Find where the given text appears and provide that cell's center as [x, y] coordinate. 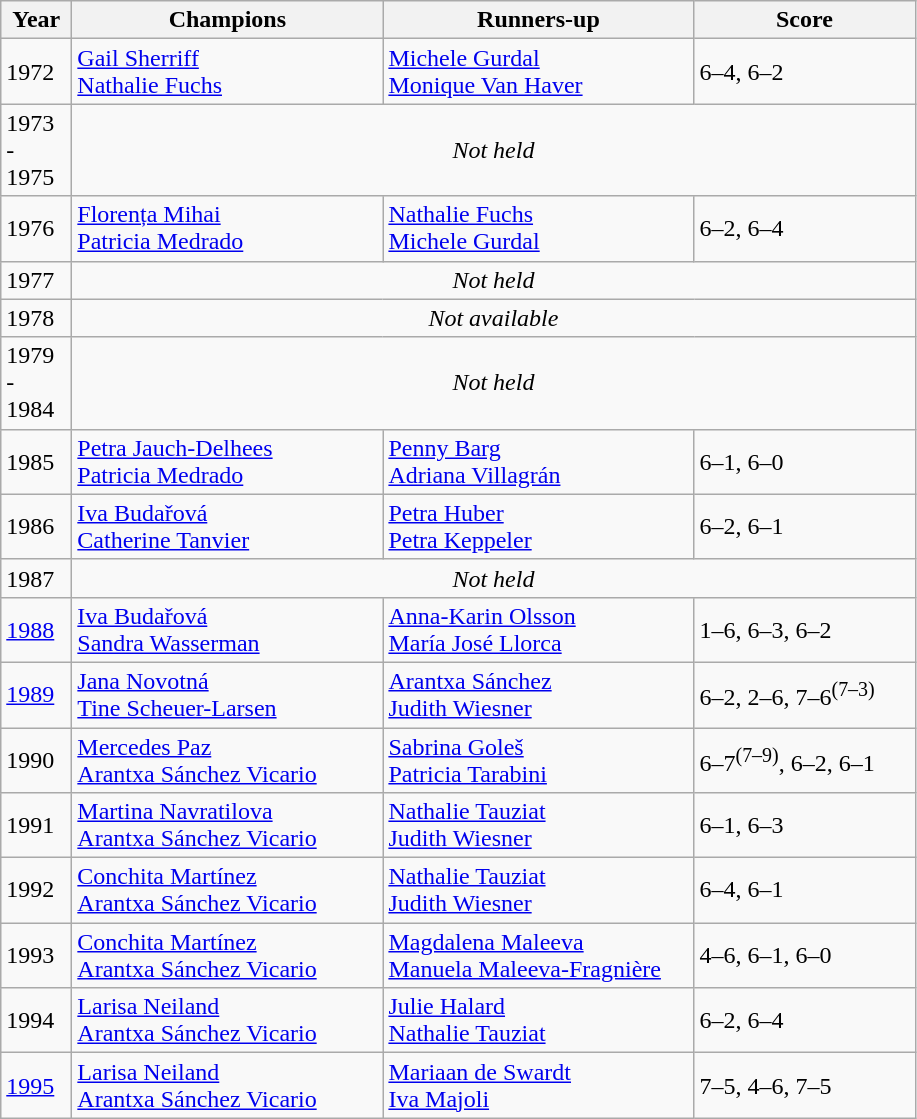
Mariaan de Swardt Iva Majoli [538, 1086]
1990 [36, 760]
Martina Navratilova Arantxa Sánchez Vicario [228, 826]
Julie Halard Nathalie Tauziat [538, 1020]
Jana Novotná Tine Scheuer-Larsen [228, 694]
Petra Jauch-Delhees Patricia Medrado [228, 462]
Penny Barg Adriana Villagrán [538, 462]
7–5, 4–6, 7–5 [804, 1086]
Mercedes Paz Arantxa Sánchez Vicario [228, 760]
Iva Budařová Sandra Wasserman [228, 630]
Champions [228, 20]
4–6, 6–1, 6–0 [804, 956]
1978 [36, 318]
6–7(7–9), 6–2, 6–1 [804, 760]
Michele Gurdal Monique Van Haver [538, 72]
6–4, 6–1 [804, 890]
1992 [36, 890]
1994 [36, 1020]
Year [36, 20]
Not available [494, 318]
1995 [36, 1086]
Nathalie Fuchs Michele Gurdal [538, 228]
1972 [36, 72]
Runners-up [538, 20]
6–1, 6–3 [804, 826]
1989 [36, 694]
Sabrina Goleš Patricia Tarabini [538, 760]
Arantxa Sánchez Judith Wiesner [538, 694]
Florența Mihai Patricia Medrado [228, 228]
Score [804, 20]
6–4, 6–2 [804, 72]
6–2, 6–1 [804, 526]
Magdalena Maleeva Manuela Maleeva-Fragnière [538, 956]
6–1, 6–0 [804, 462]
Petra Huber Petra Keppeler [538, 526]
1973-1975 [36, 150]
1977 [36, 280]
Iva Budařová Catherine Tanvier [228, 526]
Anna-Karin Olsson María José Llorca [538, 630]
1991 [36, 826]
1993 [36, 956]
1979-1984 [36, 383]
1985 [36, 462]
1988 [36, 630]
Gail Sherriff Nathalie Fuchs [228, 72]
1976 [36, 228]
6–2, 2–6, 7–6(7–3) [804, 694]
1987 [36, 578]
1986 [36, 526]
1–6, 6–3, 6–2 [804, 630]
